Search for the cell housing the specified text and yield its (X, Y) center coordinate. 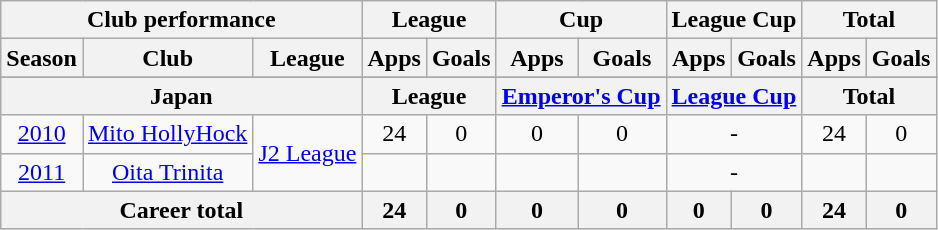
Japan (182, 96)
Club performance (182, 20)
2011 (42, 172)
2010 (42, 134)
J2 League (308, 153)
Mito HollyHock (167, 134)
Cup (581, 20)
Club (167, 58)
Emperor's Cup (581, 96)
Career total (182, 210)
Season (42, 58)
Oita Trinita (167, 172)
